Return the [X, Y] coordinate for the center point of the cell that contains the specified text.  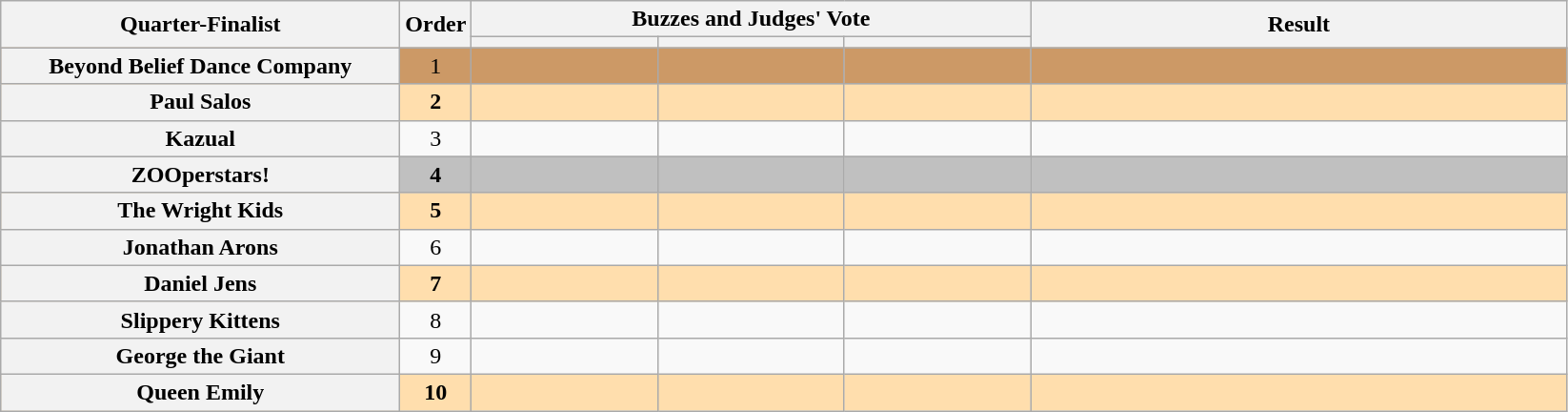
6 [436, 247]
8 [436, 319]
2 [436, 102]
Buzzes and Judges' Vote [751, 19]
7 [436, 283]
Daniel Jens [200, 283]
10 [436, 392]
The Wright Kids [200, 211]
Queen Emily [200, 392]
Order [436, 25]
ZOOperstars! [200, 175]
Beyond Belief Dance Company [200, 66]
1 [436, 66]
Result [1299, 25]
5 [436, 211]
3 [436, 138]
4 [436, 175]
George the Giant [200, 356]
9 [436, 356]
Slippery Kittens [200, 319]
Paul Salos [200, 102]
Kazual [200, 138]
Jonathan Arons [200, 247]
Quarter-Finalist [200, 25]
